Detect which cell encompasses the target text, then output its [X, Y] center coordinate. 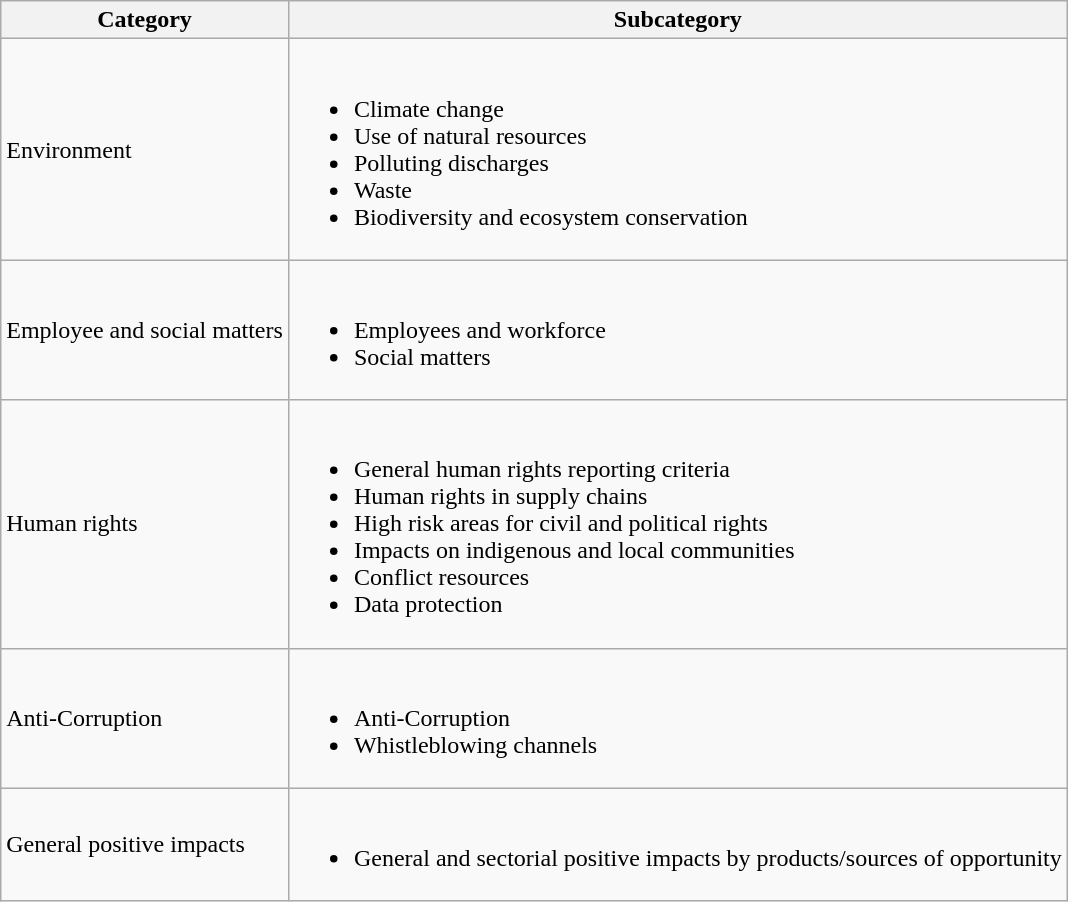
Environment [145, 150]
Human rights [145, 524]
Anti-CorruptionWhistleblowing channels [678, 718]
General and sectorial positive impacts by products/sources of opportunity [678, 844]
Anti-Corruption [145, 718]
Subcategory [678, 20]
General positive impacts [145, 844]
Climate changeUse of natural resourcesPolluting dischargesWasteBiodiversity and ecosystem conservation [678, 150]
Employees and workforceSocial matters [678, 330]
Employee and social matters [145, 330]
Category [145, 20]
